Extract the [X, Y] coordinate from the center of the cell holding the provided text.  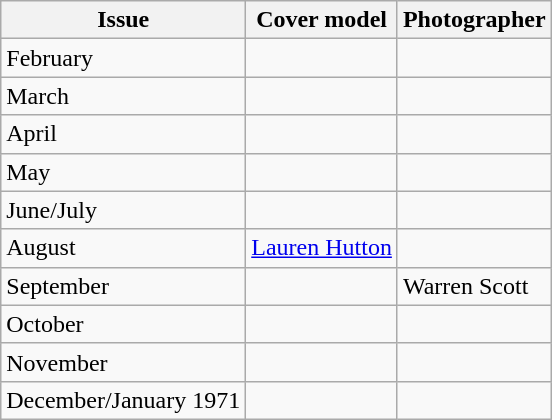
Issue [124, 20]
June/July [124, 210]
Lauren Hutton [322, 248]
October [124, 324]
November [124, 362]
Cover model [322, 20]
March [124, 96]
February [124, 58]
December/January 1971 [124, 400]
September [124, 286]
August [124, 248]
Photographer [474, 20]
May [124, 172]
April [124, 134]
Warren Scott [474, 286]
